Output the (X, Y) coordinate of the center of the cell containing the given text.  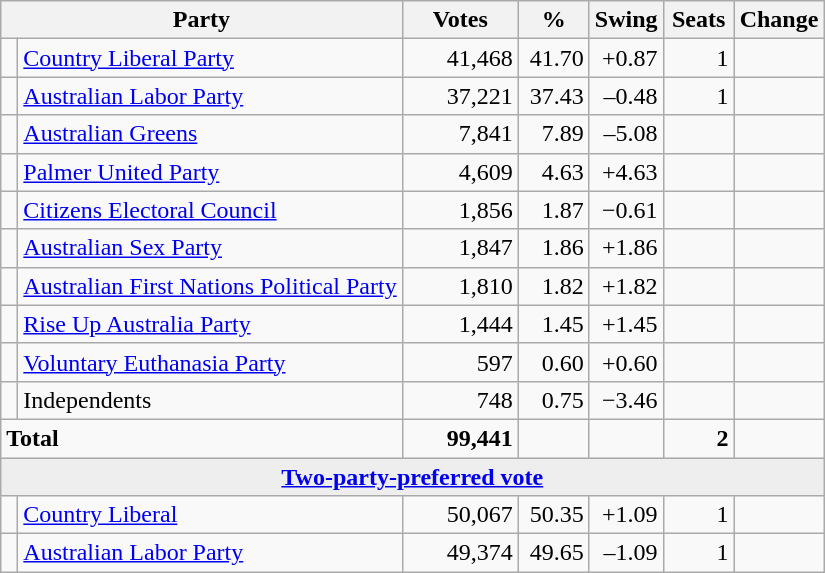
7,841 (460, 134)
0.75 (554, 400)
597 (460, 362)
Total (202, 438)
0.60 (554, 362)
41.70 (554, 58)
+4.63 (626, 172)
Votes (460, 20)
Australian Greens (210, 134)
49,374 (460, 553)
37.43 (554, 96)
–0.48 (626, 96)
49.65 (554, 553)
1,444 (460, 324)
1.86 (554, 248)
Rise Up Australia Party (210, 324)
50.35 (554, 515)
Citizens Electoral Council (210, 210)
Australian Sex Party (210, 248)
+0.60 (626, 362)
−0.61 (626, 210)
Independents (210, 400)
7.89 (554, 134)
+1.86 (626, 248)
1.45 (554, 324)
Country Liberal (210, 515)
1,810 (460, 286)
+1.45 (626, 324)
–5.08 (626, 134)
50,067 (460, 515)
4,609 (460, 172)
Voluntary Euthanasia Party (210, 362)
+1.82 (626, 286)
1,856 (460, 210)
Swing (626, 20)
99,441 (460, 438)
41,468 (460, 58)
+1.09 (626, 515)
4.63 (554, 172)
2 (698, 438)
+0.87 (626, 58)
37,221 (460, 96)
Seats (698, 20)
Two-party-preferred vote (412, 477)
Country Liberal Party (210, 58)
Party (202, 20)
–1.09 (626, 553)
Change (779, 20)
Australian First Nations Political Party (210, 286)
1.82 (554, 286)
748 (460, 400)
Palmer United Party (210, 172)
1.87 (554, 210)
% (554, 20)
1,847 (460, 248)
−3.46 (626, 400)
